Extract the [x, y] coordinate from the center of the cell holding the provided text.  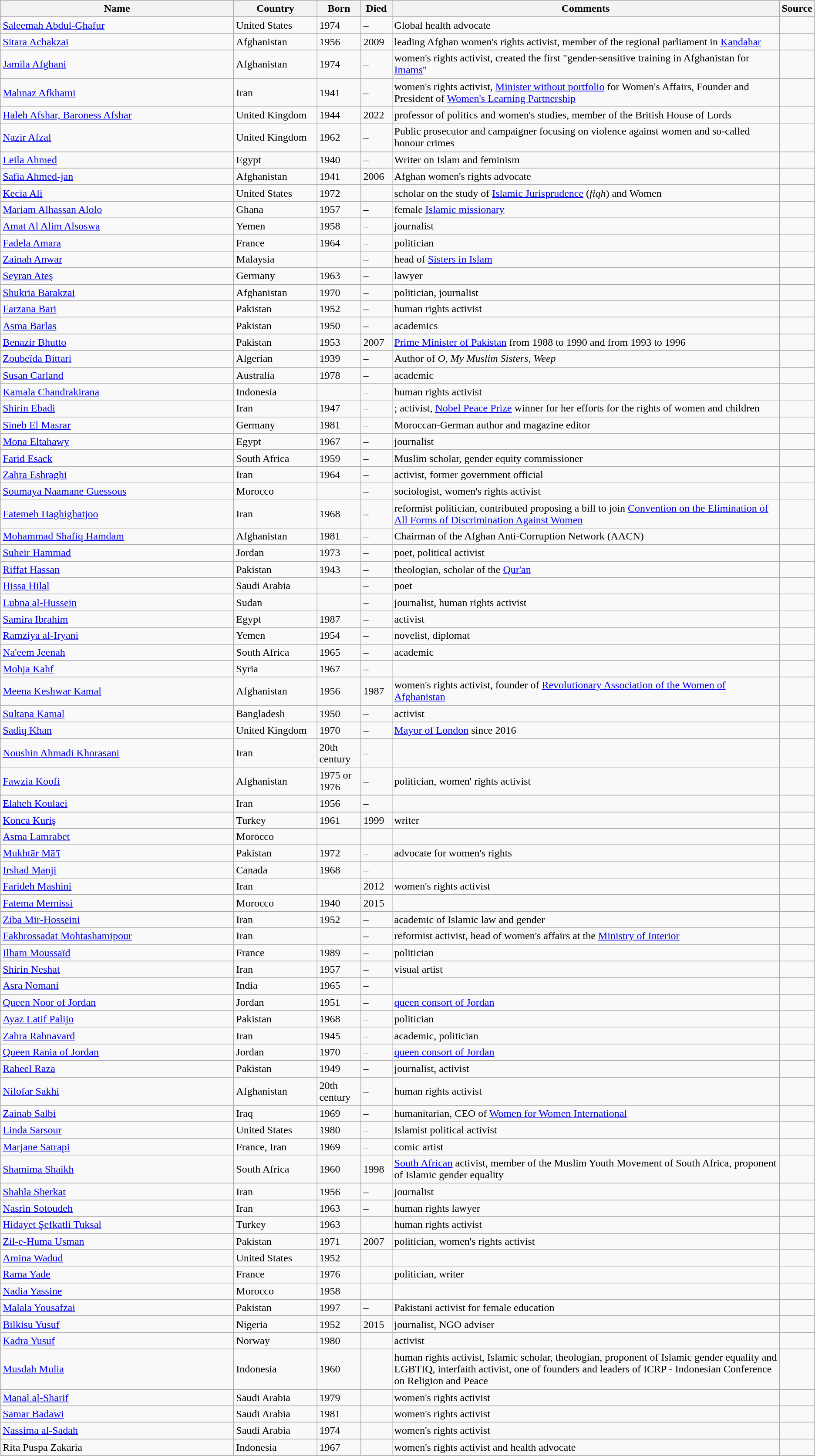
France, Iran [275, 1147]
Fadela Amara [117, 243]
human rights lawyer [586, 1208]
Rita Puspa Zakaria [117, 1447]
writer [586, 820]
Hissa Hilal [117, 586]
Norway [275, 1341]
Global health advocate [586, 25]
Ayaz Latif Palijo [117, 1019]
1945 [339, 1035]
theologian, scholar of the Qur'an [586, 570]
journalist, activist [586, 1068]
journalist, human rights activist [586, 603]
Saleemah Abdul-Ghafur [117, 25]
poet, political activist [586, 553]
Zil-e-Huma Usman [117, 1241]
1959 [339, 458]
humanitarian, CEO of Women for Women International [586, 1114]
1962 [339, 138]
Shirin Ebadi [117, 408]
1978 [339, 375]
women's rights activist, founder of Revolutionary Association of the Women of Afghanistan [586, 691]
Musdah Mulia [117, 1369]
sociologist, women's rights activist [586, 491]
Name [117, 9]
reformist activist, head of women's affairs at the Ministry of Interior [586, 936]
Meena Keshwar Kamal [117, 691]
2009 [376, 42]
women's rights activist and health advocate [586, 1447]
Syria [275, 669]
Zahra Rahnavard [117, 1035]
Mahnaz Afkhami [117, 92]
Islamist political activist [586, 1130]
1975 or 1976 [339, 781]
Source [797, 9]
female Islamic missionary [586, 209]
1949 [339, 1068]
Farzana Bari [117, 309]
Mona Eltahawy [117, 442]
reformist politician, contributed proposing a bill to join Convention on the Elimination of All Forms of Discrimination Against Women [586, 514]
Seyran Ateş [117, 276]
Linda Sarsour [117, 1130]
Suheir Hammad [117, 553]
Samira Ibrahim [117, 619]
1997 [339, 1308]
Nadia Yassine [117, 1291]
visual artist [586, 969]
1943 [339, 570]
Fatemeh Haghighatjoo [117, 514]
professor of politics and women's studies, member of the British House of Lords [586, 115]
Manal al-Sharif [117, 1397]
Soumaya Naamane Guessous [117, 491]
1954 [339, 636]
2006 [376, 176]
Konca Kuriş [117, 820]
Public prosecutor and campaigner focusing on violence against women and so-called honour crimes [586, 138]
Haleh Afshar, Baroness Afshar [117, 115]
women's rights activist, created the first "gender-sensitive training in Afghanistan for Imams" [586, 64]
Author of O, My Muslim Sisters, Weep [586, 359]
Mayor of London since 2016 [586, 730]
1973 [339, 553]
Died [376, 9]
1976 [339, 1274]
Zainah Anwar [117, 260]
advocate for women's rights [586, 853]
lawyer [586, 276]
Ilham Moussaïd [117, 953]
activist, former government official [586, 475]
Jamila Afghani [117, 64]
Malaysia [275, 260]
Marjane Satrapi [117, 1147]
Australia [275, 375]
South African activist, member of the Muslim Youth Movement of South Africa, proponent of Islamic gender equality [586, 1170]
Shukria Barakzai [117, 293]
Muslim scholar, gender equity commissioner [586, 458]
Leila Ahmed [117, 160]
Nilofar Sakhi [117, 1091]
Benazir Bhutto [117, 342]
politician, women' rights activist [586, 781]
1999 [376, 820]
1961 [339, 820]
Afghan women's rights advocate [586, 176]
Ramziya al-Iryani [117, 636]
Samar Badawi [117, 1414]
leading Afghan women's rights activist, member of the regional parliament in Kandahar [586, 42]
Bangladesh [275, 714]
Queen Noor of Jordan [117, 1002]
Comments [586, 9]
Lubna al-Hussein [117, 603]
1998 [376, 1170]
Nassima al-Sadah [117, 1431]
Mohja Kahf [117, 669]
Kadra Yusuf [117, 1341]
novelist, diplomat [586, 636]
Shirin Neshat [117, 969]
Rama Yade [117, 1274]
Safia Ahmed-jan [117, 176]
1951 [339, 1002]
1971 [339, 1241]
politician, journalist [586, 293]
Asma Barlas [117, 326]
Sitara Achakzai [117, 42]
politician, writer [586, 1274]
Nigeria [275, 1324]
Sineb El Masrar [117, 425]
Fakhrossadat Mohtashamipour [117, 936]
Born [339, 9]
women's rights activist, Minister without portfolio for Women's Affairs, Founder and President of Women's Learning Partnership [586, 92]
Riffat Hassan [117, 570]
Zahra Eshraghi [117, 475]
Zainab Salbi [117, 1114]
Country [275, 9]
1989 [339, 953]
1947 [339, 408]
1953 [339, 342]
1944 [339, 115]
Fatema Mernissi [117, 903]
Amina Wadud [117, 1258]
Pakistani activist for female education [586, 1308]
Raheel Raza [117, 1068]
journalist, NGO adviser [586, 1324]
academic, politician [586, 1035]
Noushin Ahmadi Khorasani [117, 752]
academic of Islamic law and gender [586, 920]
Kamala Chandrakirana [117, 392]
Prime Minister of Pakistan from 1988 to 1990 and from 1993 to 1996 [586, 342]
Canada [275, 870]
Mariam Alhassan Alolo [117, 209]
Bilkisu Yusuf [117, 1324]
Shahla Sherkat [117, 1192]
Amat Al Alim Alsoswa [117, 226]
Iraq [275, 1114]
Susan Carland [117, 375]
Nasrin Sotoudeh [117, 1208]
Sudan [275, 603]
Chairman of the Afghan Anti-Corruption Network (AACN) [586, 536]
Asma Lamrabet [117, 837]
Farid Esack [117, 458]
comic artist [586, 1147]
Ziba Mir-Hosseini [117, 920]
Elaheh Koulaei [117, 803]
Mohammad Shafiq Hamdam [117, 536]
Sultana Kamal [117, 714]
Sadiq Khan [117, 730]
head of Sisters in Islam [586, 260]
politician, women's rights activist [586, 1241]
Na'eem Jeenah [117, 652]
Writer on Islam and feminism [586, 160]
Ghana [275, 209]
1939 [339, 359]
Farideh Mashini [117, 886]
; activist, Nobel Peace Prize winner for her efforts for the rights of women and children [586, 408]
Shamima Shaikh [117, 1170]
Kecia Ali [117, 193]
Mukhtār Mā'ī [117, 853]
Hidayet Şefkatli Tuksal [117, 1225]
Irshad Manji [117, 870]
poet [586, 586]
2022 [376, 115]
scholar on the study of Islamic Jurisprudence (fiqh) and Women [586, 193]
Nazir Afzal [117, 138]
Queen Rania of Jordan [117, 1052]
Algerian [275, 359]
1979 [339, 1397]
Moroccan-German author and magazine editor [586, 425]
Fawzia Koofi [117, 781]
Asra Nomani [117, 986]
Zoubeïda Bittari [117, 359]
2012 [376, 886]
India [275, 986]
Malala Yousafzai [117, 1308]
academics [586, 326]
